Pinpoint the cell where the given text exists, returning its [X, Y] midpoint coordinate. 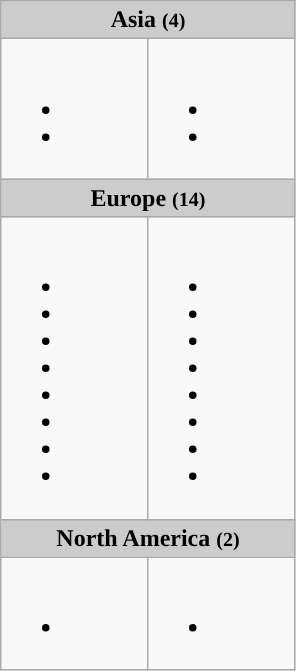
North America (2) [148, 538]
Europe (14) [148, 198]
Asia (4) [148, 20]
